Search for the cell housing the specified text and yield its (x, y) center coordinate. 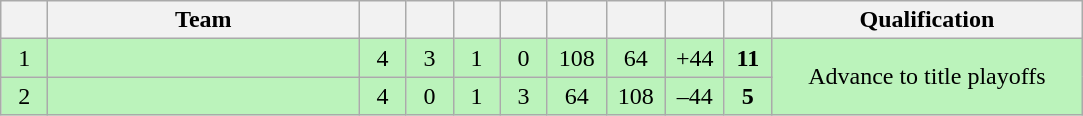
Team (204, 20)
11 (748, 58)
Qualification (926, 20)
Advance to title playoffs (926, 77)
+44 (694, 58)
–44 (694, 96)
5 (748, 96)
2 (24, 96)
